Return the [X, Y] coordinate for the center point of the cell that contains the specified text.  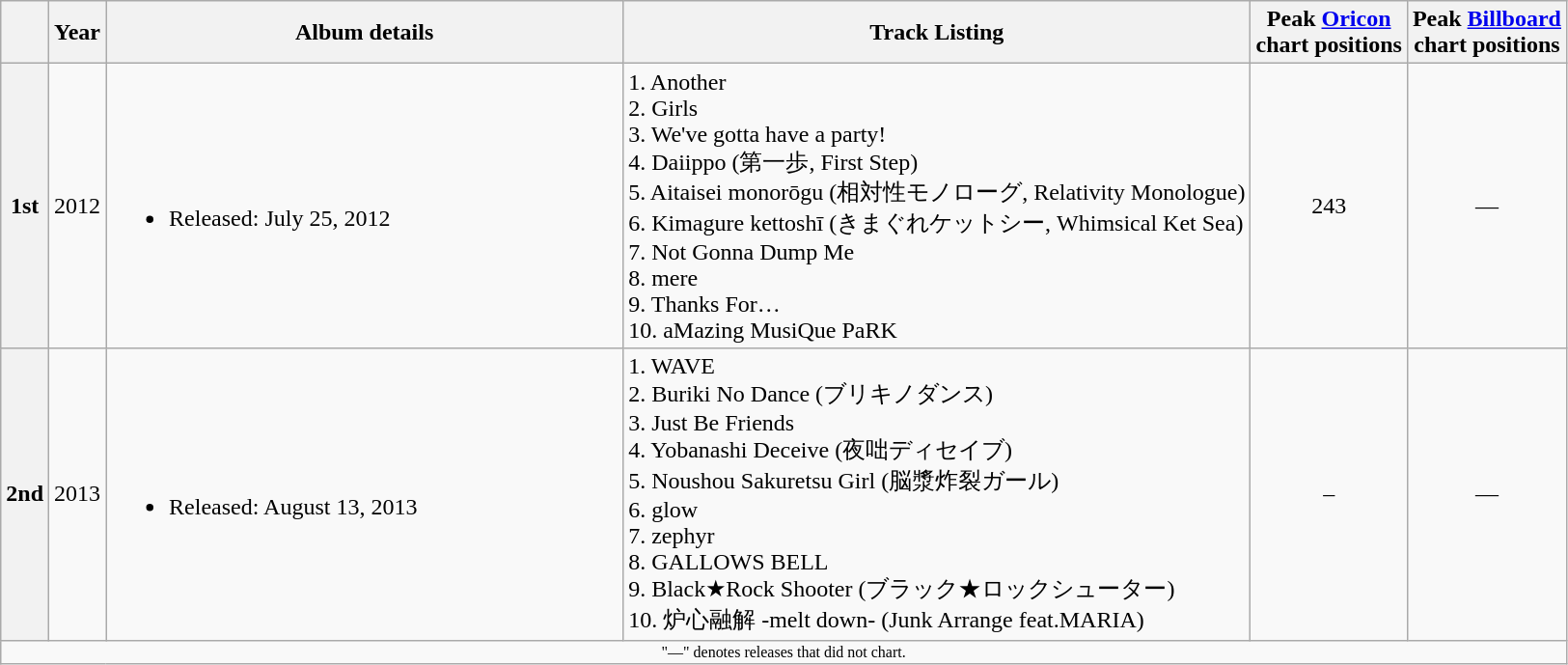
– [1329, 494]
Peak Oricon chart positions [1329, 33]
"—" denotes releases that did not chart. [784, 652]
Released: August 13, 2013 [365, 494]
Peak Billboard chart positions [1486, 33]
1st [25, 207]
Year [77, 33]
2012 [77, 207]
Released: July 25, 2012 [365, 207]
Album details [365, 33]
243 [1329, 207]
2nd [25, 494]
2013 [77, 494]
Track Listing [937, 33]
